Return the [x, y] coordinate for the center point of the cell that contains the specified text.  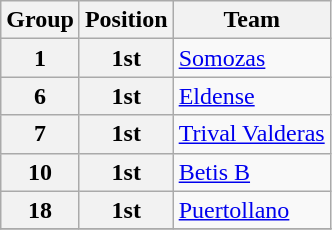
Somozas [252, 58]
Trival Valderas [252, 134]
6 [40, 96]
Team [252, 20]
Puertollano [252, 210]
Eldense [252, 96]
10 [40, 172]
1 [40, 58]
Position [126, 20]
18 [40, 210]
Betis B [252, 172]
Group [40, 20]
7 [40, 134]
